For the text-containing cell, return its midpoint in [x, y] coordinate format. 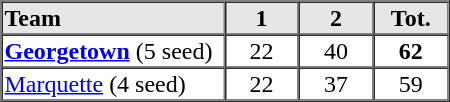
Tot. [410, 18]
37 [336, 84]
Marquette (4 seed) [114, 84]
Georgetown (5 seed) [114, 50]
1 [261, 18]
59 [410, 84]
Team [114, 18]
2 [336, 18]
62 [410, 50]
40 [336, 50]
